Find where the given text appears and provide that cell's center as (x, y) coordinate. 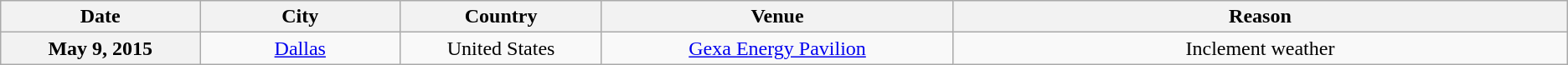
Date (101, 17)
United States (501, 48)
Gexa Energy Pavilion (777, 48)
Venue (777, 17)
May 9, 2015 (101, 48)
Inclement weather (1261, 48)
Dallas (300, 48)
City (300, 17)
Reason (1261, 17)
Country (501, 17)
